Extract the [x, y] coordinate from the center of the cell holding the provided text.  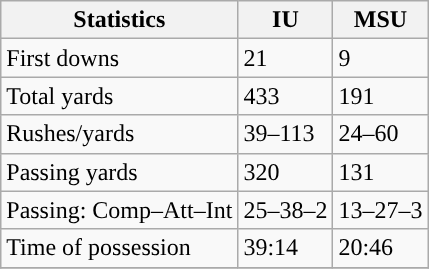
Passing yards [120, 172]
320 [286, 172]
Rushes/yards [120, 134]
433 [286, 96]
39–113 [286, 134]
24–60 [380, 134]
Statistics [120, 20]
20:46 [380, 248]
MSU [380, 20]
13–27–3 [380, 210]
39:14 [286, 248]
First downs [120, 58]
Time of possession [120, 248]
25–38–2 [286, 210]
Passing: Comp–Att–Int [120, 210]
191 [380, 96]
9 [380, 58]
IU [286, 20]
131 [380, 172]
Total yards [120, 96]
21 [286, 58]
